Provide the [x, y] coordinate of the cell's center where the given text is located.  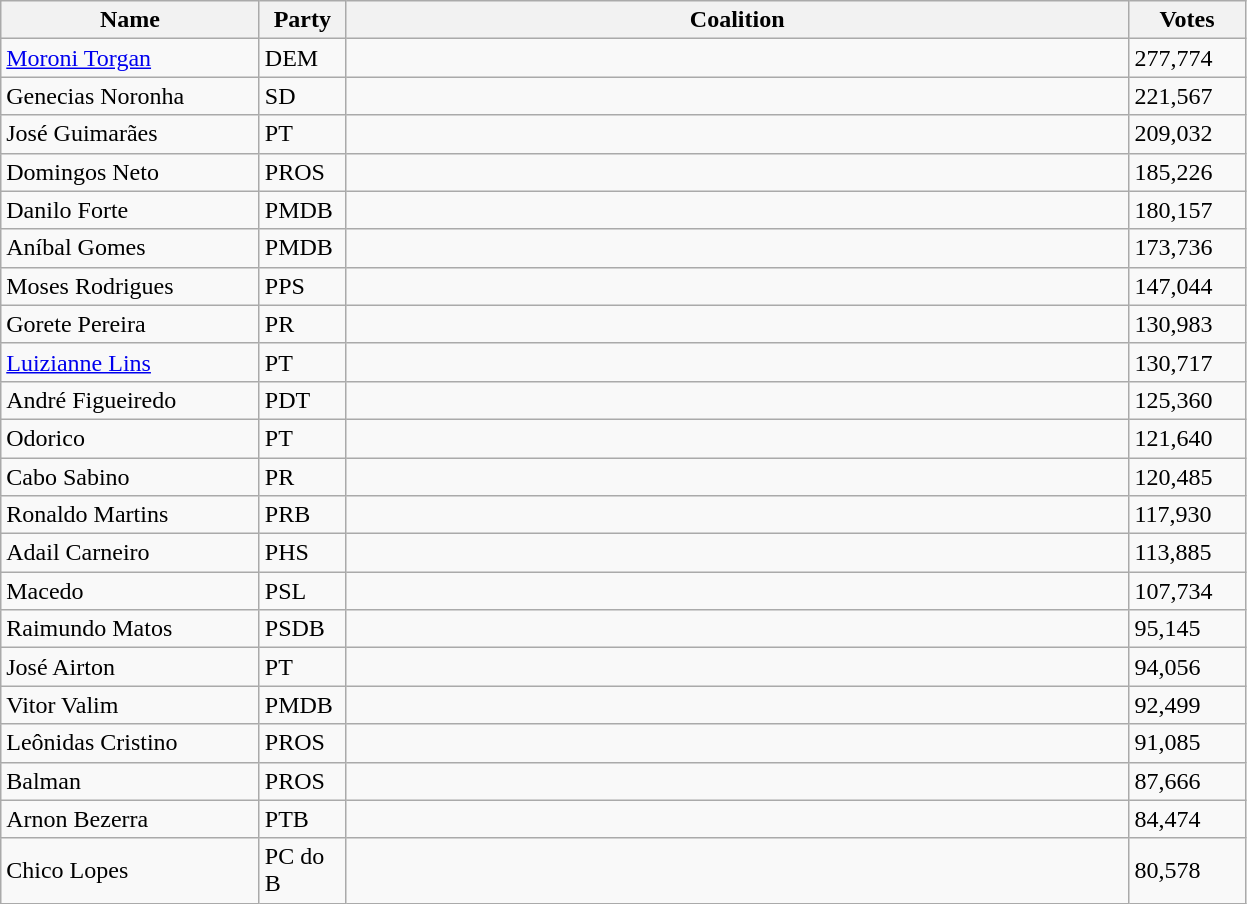
120,485 [1187, 477]
185,226 [1187, 172]
PC do B [302, 870]
180,157 [1187, 210]
PRB [302, 515]
95,145 [1187, 629]
Ronaldo Martins [130, 515]
84,474 [1187, 819]
André Figueiredo [130, 400]
Gorete Pereira [130, 324]
80,578 [1187, 870]
173,736 [1187, 248]
130,717 [1187, 362]
Balman [130, 781]
PSL [302, 591]
Moroni Torgan [130, 58]
Danilo Forte [130, 210]
Adail Carneiro [130, 553]
92,499 [1187, 705]
94,056 [1187, 667]
José Guimarães [130, 134]
Raimundo Matos [130, 629]
113,885 [1187, 553]
Domingos Neto [130, 172]
Leônidas Cristino [130, 743]
DEM [302, 58]
209,032 [1187, 134]
121,640 [1187, 438]
SD [302, 96]
Odorico [130, 438]
Chico Lopes [130, 870]
221,567 [1187, 96]
Luizianne Lins [130, 362]
147,044 [1187, 286]
PPS [302, 286]
PHS [302, 553]
Macedo [130, 591]
PDT [302, 400]
Aníbal Gomes [130, 248]
Votes [1187, 20]
125,360 [1187, 400]
Genecias Noronha [130, 96]
José Airton [130, 667]
PTB [302, 819]
PSDB [302, 629]
Name [130, 20]
Moses Rodrigues [130, 286]
130,983 [1187, 324]
107,734 [1187, 591]
Cabo Sabino [130, 477]
Arnon Bezerra [130, 819]
91,085 [1187, 743]
Party [302, 20]
Coalition [737, 20]
277,774 [1187, 58]
87,666 [1187, 781]
117,930 [1187, 515]
Vitor Valim [130, 705]
